Find where the given text appears and provide that cell's center as (X, Y) coordinate. 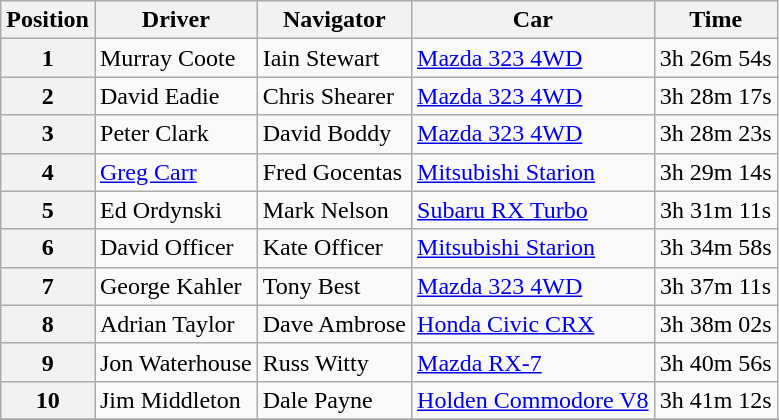
Greg Carr (176, 172)
4 (48, 172)
Car (534, 20)
3h 34m 58s (716, 248)
10 (48, 400)
Jon Waterhouse (176, 362)
3h 40m 56s (716, 362)
Chris Shearer (334, 96)
3h 38m 02s (716, 324)
George Kahler (176, 286)
5 (48, 210)
3 (48, 134)
2 (48, 96)
Iain Stewart (334, 58)
3h 31m 11s (716, 210)
7 (48, 286)
Driver (176, 20)
Mazda RX-7 (534, 362)
Holden Commodore V8 (534, 400)
David Boddy (334, 134)
Navigator (334, 20)
Tony Best (334, 286)
Ed Ordynski (176, 210)
Fred Gocentas (334, 172)
Time (716, 20)
Murray Coote (176, 58)
8 (48, 324)
3h 28m 23s (716, 134)
3h 29m 14s (716, 172)
6 (48, 248)
3h 26m 54s (716, 58)
Subaru RX Turbo (534, 210)
3h 28m 17s (716, 96)
Honda Civic CRX (534, 324)
Position (48, 20)
Peter Clark (176, 134)
David Officer (176, 248)
Dave Ambrose (334, 324)
Russ Witty (334, 362)
Dale Payne (334, 400)
Jim Middleton (176, 400)
1 (48, 58)
9 (48, 362)
Adrian Taylor (176, 324)
David Eadie (176, 96)
3h 41m 12s (716, 400)
Mark Nelson (334, 210)
Kate Officer (334, 248)
3h 37m 11s (716, 286)
